Detect which cell encompasses the target text, then output its (x, y) center coordinate. 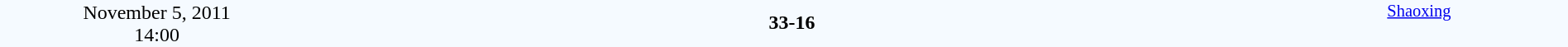
33-16 (791, 22)
November 5, 201114:00 (157, 23)
Shaoxing (1419, 23)
